Pinpoint the cell where the given text exists, returning its [x, y] midpoint coordinate. 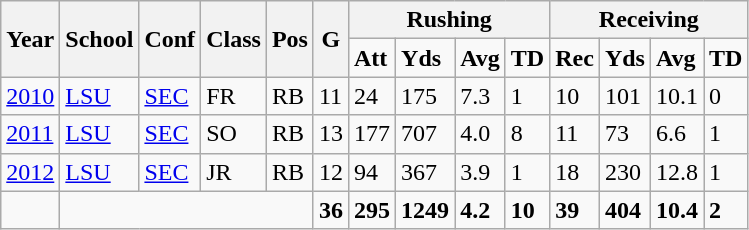
7.3 [480, 96]
101 [624, 96]
Receiving [649, 20]
0 [726, 96]
3.9 [480, 172]
10.4 [676, 210]
4.0 [480, 134]
12 [330, 172]
Conf [170, 39]
230 [624, 172]
FR [234, 96]
6.6 [676, 134]
Pos [290, 39]
G [330, 39]
Rec [575, 58]
73 [624, 134]
177 [372, 134]
4.2 [480, 210]
8 [527, 134]
707 [426, 134]
School [100, 39]
10.1 [676, 96]
2011 [30, 134]
2012 [30, 172]
SO [234, 134]
39 [575, 210]
Rushing [448, 20]
2010 [30, 96]
Class [234, 39]
1249 [426, 210]
295 [372, 210]
94 [372, 172]
Year [30, 39]
404 [624, 210]
2 [726, 210]
367 [426, 172]
18 [575, 172]
12.8 [676, 172]
JR [234, 172]
13 [330, 134]
36 [330, 210]
175 [426, 96]
24 [372, 96]
Att [372, 58]
